Locate the cell with the specified text and output its (X, Y) center coordinate. 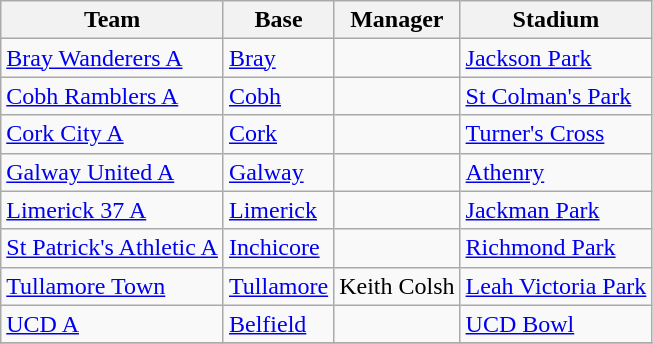
Tullamore Town (112, 286)
Athenry (556, 172)
St Patrick's Athletic A (112, 248)
Cobh (278, 96)
Bray Wanderers A (112, 58)
Leah Victoria Park (556, 286)
Limerick (278, 210)
Tullamore (278, 286)
Manager (397, 20)
Keith Colsh (397, 286)
UCD A (112, 324)
Richmond Park (556, 248)
Base (278, 20)
Galway United A (112, 172)
Bray (278, 58)
Cork (278, 134)
Belfield (278, 324)
Stadium (556, 20)
Turner's Cross (556, 134)
Jackman Park (556, 210)
Cobh Ramblers A (112, 96)
Galway (278, 172)
Inchicore (278, 248)
St Colman's Park (556, 96)
Team (112, 20)
Jackson Park (556, 58)
Limerick 37 A (112, 210)
Cork City A (112, 134)
UCD Bowl (556, 324)
